Pinpoint the cell where the given text exists, returning its (x, y) midpoint coordinate. 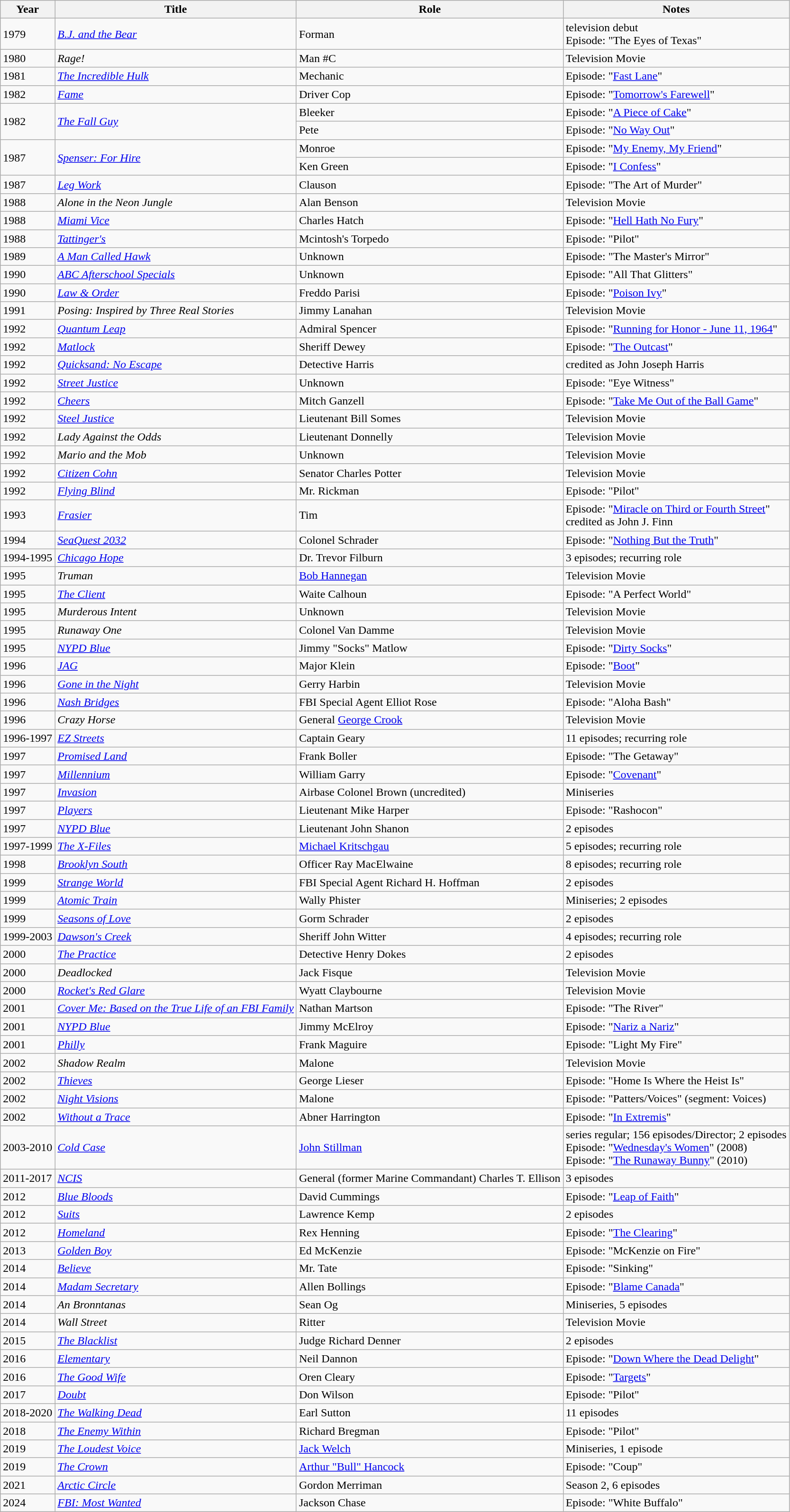
Elementary (176, 1359)
Detective Henry Dokes (429, 954)
Crazy Horse (176, 720)
Flying Blind (176, 491)
The Loudest Voice (176, 1449)
Frasier (176, 515)
Lieutenant Mike Harper (429, 810)
B.J. and the Bear (176, 34)
Spenser: For Hire (176, 157)
2021 (27, 1485)
Steel Justice (176, 419)
Sean Og (429, 1305)
Captain Geary (429, 738)
Detective Harris (429, 365)
Atomic Train (176, 900)
Lieutenant John Shanon (429, 828)
Tattinger's (176, 238)
Bob Hannegan (429, 576)
Episode: "Nothing But the Truth" (676, 540)
Sheriff John Witter (429, 936)
Rage! (176, 58)
Episode: "Take Me Out of the Ball Game" (676, 401)
Man #C (429, 58)
Wyatt Claybourne (429, 990)
Episode: "A Perfect World" (676, 594)
Mr. Rickman (429, 491)
George Lieser (429, 1080)
Deadlocked (176, 972)
2011-2017 (27, 1179)
1997-1999 (27, 846)
Michael Kritschgau (429, 846)
Mcintosh's Torpedo (429, 238)
Tim (429, 515)
credited as John Joseph Harris (676, 365)
Jack Fisque (429, 972)
2015 (27, 1341)
The Crown (176, 1467)
Mario and the Mob (176, 455)
Invasion (176, 792)
Pete (429, 130)
Episode: "Rashocon" (676, 810)
The Practice (176, 954)
Golden Boy (176, 1251)
The Fall Guy (176, 121)
Doubt (176, 1395)
Miniseries (676, 792)
General (former Marine Commandant) Charles T. Ellison (429, 1179)
2003-2010 (27, 1148)
The Enemy Within (176, 1431)
Neil Dannon (429, 1359)
Believe (176, 1269)
Episode: "Nariz a Nariz" (676, 1026)
2024 (27, 1503)
Alan Benson (429, 202)
Rex Henning (429, 1233)
1991 (27, 311)
Colonel Van Damme (429, 630)
Sheriff Dewey (429, 347)
Wall Street (176, 1323)
Runaway One (176, 630)
Nathan Martson (429, 1008)
Episode: "Miracle on Third or Fourth Street"credited as John J. Finn (676, 515)
Ken Green (429, 166)
Episode: "Dirty Socks" (676, 648)
SeaQuest 2032 (176, 540)
Homeland (176, 1233)
Episode: "Eye Witness" (676, 383)
Year (27, 9)
Title (176, 9)
The Client (176, 594)
Colonel Schrader (429, 540)
The Walking Dead (176, 1413)
3 episodes (676, 1179)
Monroe (429, 148)
1998 (27, 864)
Gordon Merriman (429, 1485)
Lieutenant Bill Somes (429, 419)
Richard Bregman (429, 1431)
Senator Charles Potter (429, 473)
Don Wilson (429, 1395)
Alone in the Neon Jungle (176, 202)
11 episodes (676, 1413)
2013 (27, 1251)
Freddo Parisi (429, 293)
Major Klein (429, 666)
Lady Against the Odds (176, 437)
Role (429, 9)
1994-1995 (27, 558)
William Garry (429, 774)
Episode: "All That Glitters" (676, 275)
Charles Hatch (429, 220)
Posing: Inspired by Three Real Stories (176, 311)
Arthur "Bull" Hancock (429, 1467)
Episode: "Leap of Faith" (676, 1197)
Bleeker (429, 112)
John Stillman (429, 1148)
Season 2, 6 episodes (676, 1485)
Admiral Spencer (429, 329)
Episode: "I Confess" (676, 166)
Episode: "Light My Fire" (676, 1044)
NCIS (176, 1179)
Episode: "Fast Lane" (676, 76)
Episode: "Blame Canada" (676, 1287)
Law & Order (176, 293)
EZ Streets (176, 738)
1994 (27, 540)
Arctic Circle (176, 1485)
The Blacklist (176, 1341)
Matlock (176, 347)
1980 (27, 58)
Shadow Realm (176, 1062)
The X-Files (176, 846)
Lawrence Kemp (429, 1215)
Millennium (176, 774)
1993 (27, 515)
Episode: "In Extremis" (676, 1116)
Truman (176, 576)
JAG (176, 666)
Episode: "Coup" (676, 1467)
5 episodes; recurring role (676, 846)
Episode: "McKenzie on Fire" (676, 1251)
Episode: "Sinking" (676, 1269)
Episode: "The Clearing" (676, 1233)
Ed McKenzie (429, 1251)
Wally Phister (429, 900)
Episode: "The Master's Mirror" (676, 257)
Dr. Trevor Filburn (429, 558)
Dawson's Creek (176, 936)
FBI Special Agent Richard H. Hoffman (429, 882)
Promised Land (176, 756)
Abner Harrington (429, 1116)
Gone in the Night (176, 684)
Waite Calhoun (429, 594)
3 episodes; recurring role (676, 558)
Oren Cleary (429, 1377)
An Bronntanas (176, 1305)
Fame (176, 94)
Earl Sutton (429, 1413)
Jack Welch (429, 1449)
Ritter (429, 1323)
Allen Bollings (429, 1287)
Jimmy Lanahan (429, 311)
Madam Secretary (176, 1287)
Quicksand: No Escape (176, 365)
Episode: "Poison Ivy" (676, 293)
Miniseries; 2 episodes (676, 900)
2018 (27, 1431)
Frank Boller (429, 756)
Strange World (176, 882)
Brooklyn South (176, 864)
Episode: "My Enemy, My Friend" (676, 148)
Philly (176, 1044)
2017 (27, 1395)
Officer Ray MacElwaine (429, 864)
Episode: "The Art of Murder" (676, 184)
1979 (27, 34)
Episode: "Tomorrow's Farewell" (676, 94)
Leg Work (176, 184)
Cover Me: Based on the True Life of an FBI Family (176, 1008)
11 episodes; recurring role (676, 738)
Episode: "Targets" (676, 1377)
Cheers (176, 401)
Mechanic (429, 76)
The Incredible Hulk (176, 76)
The Good Wife (176, 1377)
Night Visions (176, 1098)
Judge Richard Denner (429, 1341)
Quantum Leap (176, 329)
Episode: "Aloha Bash" (676, 702)
Nash Bridges (176, 702)
ABC Afterschool Specials (176, 275)
Jimmy McElroy (429, 1026)
FBI Special Agent Elliot Rose (429, 702)
Episode: "Running for Honor - June 11, 1964" (676, 329)
Rocket's Red Glare (176, 990)
Gorm Schrader (429, 918)
8 episodes; recurring role (676, 864)
Episode: "The River" (676, 1008)
Mr. Tate (429, 1269)
Gerry Harbin (429, 684)
Driver Cop (429, 94)
Episode: "Hell Hath No Fury" (676, 220)
Episode: "White Buffalo" (676, 1503)
series regular; 156 episodes/Director; 2 episodesEpisode: "Wednesday's Women" (2008)Episode: "The Runaway Bunny" (2010) (676, 1148)
Chicago Hope (176, 558)
Forman (429, 34)
Episode: "Covenant" (676, 774)
Episode: "Down Where the Dead Delight" (676, 1359)
Thieves (176, 1080)
Episode: "No Way Out" (676, 130)
Clauson (429, 184)
David Cummings (429, 1197)
Notes (676, 9)
Episode: "Patters/Voices" (segment: Voices) (676, 1098)
4 episodes; recurring role (676, 936)
Jimmy "Socks" Matlow (429, 648)
television debutEpisode: "The Eyes of Texas" (676, 34)
Mitch Ganzell (429, 401)
Cold Case (176, 1148)
Episode: "A Piece of Cake" (676, 112)
1999-2003 (27, 936)
Citizen Cohn (176, 473)
1981 (27, 76)
FBI: Most Wanted (176, 1503)
General George Crook (429, 720)
Miami Vice (176, 220)
Blue Bloods (176, 1197)
Without a Trace (176, 1116)
Seasons of Love (176, 918)
Airbase Colonel Brown (uncredited) (429, 792)
Lieutenant Donnelly (429, 437)
Miniseries, 5 episodes (676, 1305)
Episode: "The Outcast" (676, 347)
Jackson Chase (429, 1503)
1989 (27, 257)
Street Justice (176, 383)
A Man Called Hawk (176, 257)
2018-2020 (27, 1413)
Frank Maguire (429, 1044)
Episode: "Home Is Where the Heist Is" (676, 1080)
Episode: "Boot" (676, 666)
Murderous Intent (176, 612)
Miniseries, 1 episode (676, 1449)
Players (176, 810)
Episode: "The Getaway" (676, 756)
Suits (176, 1215)
1996-1997 (27, 738)
